Locate the cell with the specified text and output its [X, Y] center coordinate. 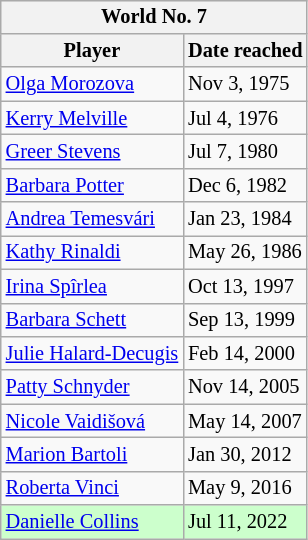
Jul 11, 2022 [245, 522]
Greer Stevens [92, 152]
May 9, 2016 [245, 488]
Feb 14, 2000 [245, 354]
Jul 4, 1976 [245, 118]
Nov 14, 2005 [245, 387]
Barbara Schett [92, 320]
Nicole Vaidišová [92, 421]
Patty Schnyder [92, 387]
Barbara Potter [92, 185]
Jan 30, 2012 [245, 455]
Player [92, 51]
Marion Bartoli [92, 455]
Nov 3, 1975 [245, 84]
World No. 7 [154, 17]
Jan 23, 1984 [245, 219]
Andrea Temesvári [92, 219]
Dec 6, 1982 [245, 185]
Date reached [245, 51]
Roberta Vinci [92, 488]
Irina Spîrlea [92, 286]
Julie Halard-Decugis [92, 354]
Kerry Melville [92, 118]
May 14, 2007 [245, 421]
Jul 7, 1980 [245, 152]
Olga Morozova [92, 84]
May 26, 1986 [245, 253]
Danielle Collins [92, 522]
Kathy Rinaldi [92, 253]
Oct 13, 1997 [245, 286]
Sep 13, 1999 [245, 320]
